Determine the (x, y) coordinate at the center of the cell enclosing the given text.  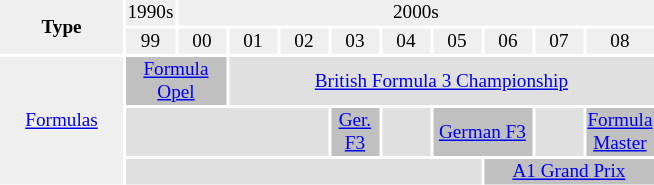
A1 Grand Prix (569, 172)
2000s (416, 13)
03 (355, 41)
Formulas (62, 121)
99 (150, 41)
06 (508, 41)
1990s (150, 13)
08 (620, 41)
Ger. F3 (355, 132)
Type (62, 27)
02 (304, 41)
German F3 (482, 132)
Formula Opel (176, 81)
00 (202, 41)
01 (253, 41)
04 (406, 41)
05 (457, 41)
07 (559, 41)
British Formula 3 Championship (442, 81)
Formula Master (620, 132)
